Scan for the cell matching the given text and deliver its [x, y] coordinate at center. 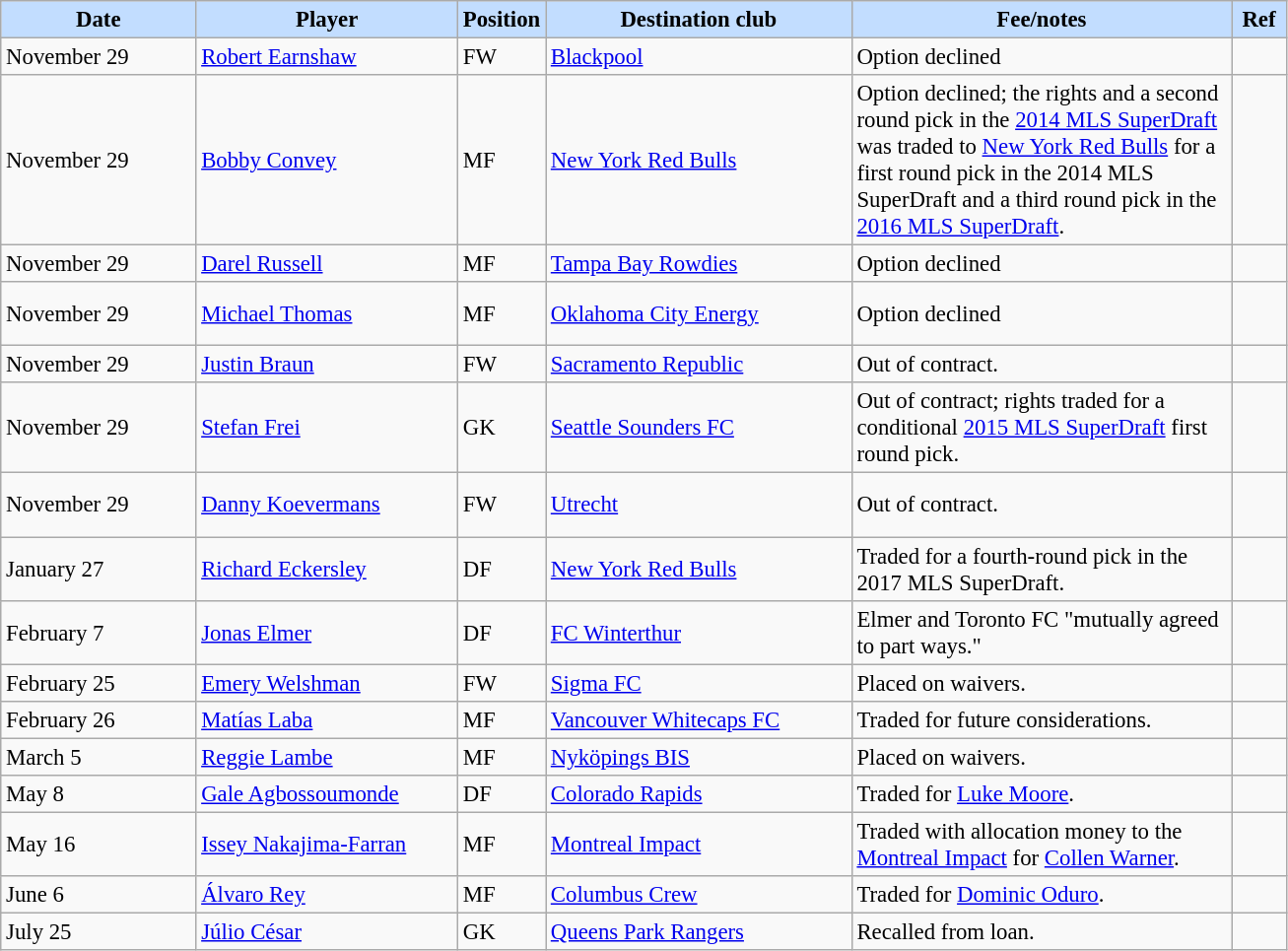
Oklahoma City Energy [700, 313]
Júlio César [327, 931]
Colorado Rapids [700, 794]
May 8 [99, 794]
February 25 [99, 683]
Matías Laba [327, 719]
Stefan Frei [327, 428]
Columbus Crew [700, 895]
Tampa Bay Rowdies [700, 264]
Player [327, 20]
Queens Park Rangers [700, 931]
Recalled from loan. [1042, 931]
Nyköpings BIS [700, 757]
Destination club [700, 20]
January 27 [99, 570]
Ref [1259, 20]
Justin Braun [327, 365]
Darel Russell [327, 264]
February 7 [99, 633]
Utrecht [700, 505]
Michael Thomas [327, 313]
Traded for Dominic Oduro. [1042, 895]
Gale Agbossoumonde [327, 794]
Out of contract; rights traded for a conditional 2015 MLS SuperDraft first round pick. [1042, 428]
May 16 [99, 844]
Robert Earnshaw [327, 57]
Álvaro Rey [327, 895]
Date [99, 20]
Fee/notes [1042, 20]
Traded for future considerations. [1042, 719]
Traded with allocation money to the Montreal Impact for Collen Warner. [1042, 844]
Richard Eckersley [327, 570]
Sigma FC [700, 683]
Position [501, 20]
Reggie Lambe [327, 757]
Bobby Convey [327, 160]
Emery Welshman [327, 683]
February 26 [99, 719]
July 25 [99, 931]
Blackpool [700, 57]
March 5 [99, 757]
Issey Nakajima-Farran [327, 844]
FC Winterthur [700, 633]
Montreal Impact [700, 844]
Elmer and Toronto FC "mutually agreed to part ways." [1042, 633]
Jonas Elmer [327, 633]
Seattle Sounders FC [700, 428]
Traded for Luke Moore. [1042, 794]
Danny Koevermans [327, 505]
June 6 [99, 895]
Vancouver Whitecaps FC [700, 719]
Traded for a fourth-round pick in the 2017 MLS SuperDraft. [1042, 570]
Sacramento Republic [700, 365]
